Find where the given text appears and provide that cell's center as (X, Y) coordinate. 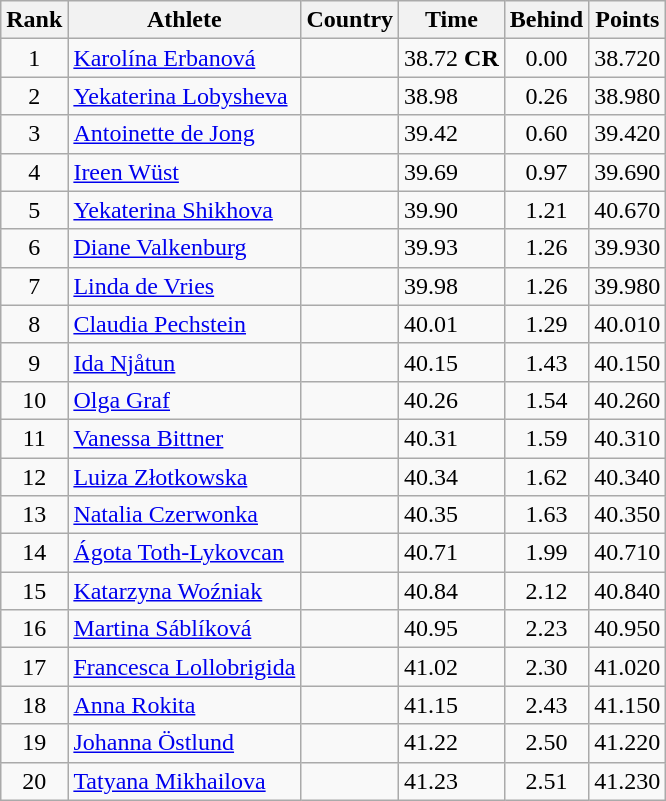
4 (34, 172)
Diane Valkenburg (184, 248)
1.63 (546, 515)
Martina Sáblíková (184, 629)
41.02 (452, 667)
2.50 (546, 743)
40.15 (452, 362)
1 (34, 58)
1.99 (546, 553)
2.23 (546, 629)
7 (34, 286)
1.21 (546, 210)
40.950 (628, 629)
40.260 (628, 400)
40.84 (452, 591)
11 (34, 438)
41.220 (628, 743)
39.690 (628, 172)
40.35 (452, 515)
Linda de Vries (184, 286)
40.840 (628, 591)
40.71 (452, 553)
40.340 (628, 477)
Anna Rokita (184, 705)
38.980 (628, 96)
41.22 (452, 743)
Francesca Lollobrigida (184, 667)
1.43 (546, 362)
41.15 (452, 705)
41.020 (628, 667)
Time (452, 20)
39.93 (452, 248)
9 (34, 362)
38.72 CR (452, 58)
41.230 (628, 781)
39.980 (628, 286)
Vanessa Bittner (184, 438)
2.30 (546, 667)
Katarzyna Woźniak (184, 591)
10 (34, 400)
Antoinette de Jong (184, 134)
Natalia Czerwonka (184, 515)
39.420 (628, 134)
40.710 (628, 553)
1.54 (546, 400)
20 (34, 781)
Rank (34, 20)
39.42 (452, 134)
Tatyana Mikhailova (184, 781)
40.670 (628, 210)
40.010 (628, 324)
2 (34, 96)
2.12 (546, 591)
13 (34, 515)
Yekaterina Lobysheva (184, 96)
Karolína Erbanová (184, 58)
Ida Njåtun (184, 362)
0.26 (546, 96)
3 (34, 134)
Athlete (184, 20)
41.150 (628, 705)
Olga Graf (184, 400)
1.59 (546, 438)
40.34 (452, 477)
40.95 (452, 629)
Yekaterina Shikhova (184, 210)
39.98 (452, 286)
6 (34, 248)
2.43 (546, 705)
Behind (546, 20)
38.720 (628, 58)
8 (34, 324)
38.98 (452, 96)
18 (34, 705)
2.51 (546, 781)
1.29 (546, 324)
39.930 (628, 248)
40.26 (452, 400)
Ireen Wüst (184, 172)
40.31 (452, 438)
Points (628, 20)
39.90 (452, 210)
0.97 (546, 172)
12 (34, 477)
40.350 (628, 515)
1.62 (546, 477)
40.01 (452, 324)
40.310 (628, 438)
14 (34, 553)
0.60 (546, 134)
Claudia Pechstein (184, 324)
40.150 (628, 362)
19 (34, 743)
15 (34, 591)
39.69 (452, 172)
41.23 (452, 781)
17 (34, 667)
Ágota Toth-Lykovcan (184, 553)
16 (34, 629)
Johanna Östlund (184, 743)
0.00 (546, 58)
5 (34, 210)
Country (350, 20)
Luiza Złotkowska (184, 477)
